Extract the (X, Y) coordinate from the center of the cell holding the provided text.  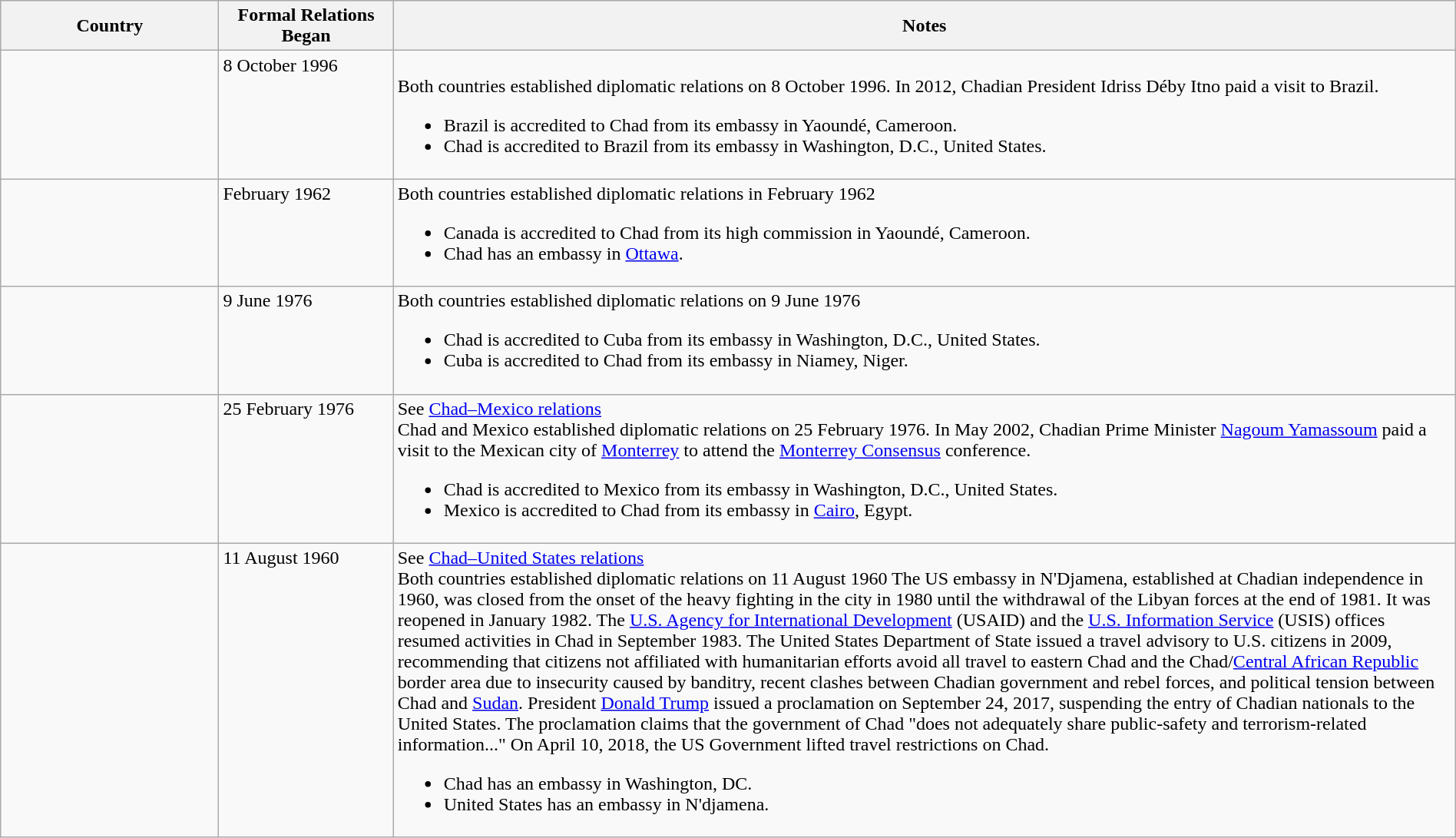
9 June 1976 (306, 340)
25 February 1976 (306, 469)
Notes (925, 26)
11 August 1960 (306, 690)
8 October 1996 (306, 115)
February 1962 (306, 233)
Country (110, 26)
Formal Relations Began (306, 26)
